Provide the [x, y] coordinate of the cell's center where the given text is located.  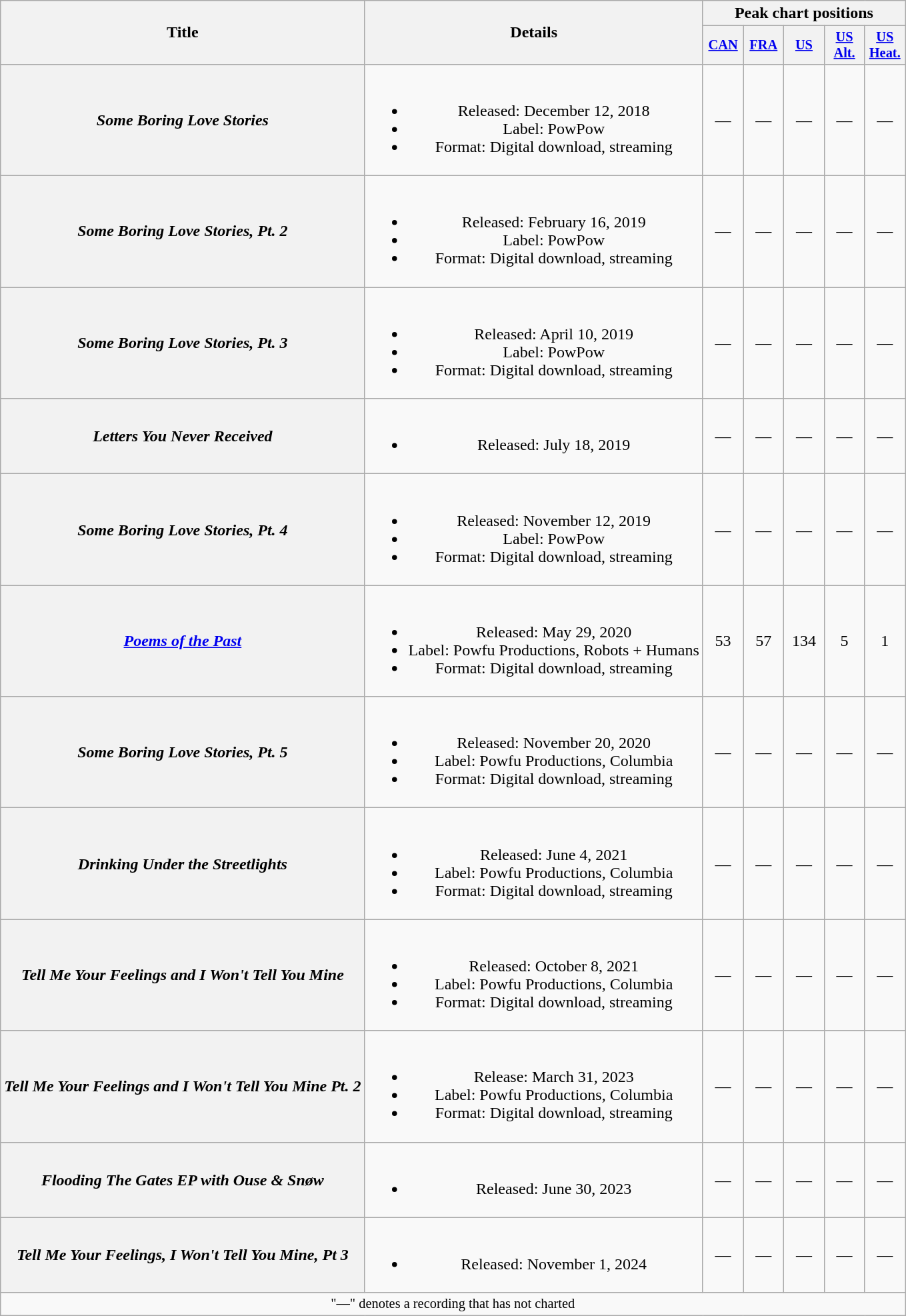
Released: February 16, 2019Label: PowPowFormat: Digital download, streaming [533, 232]
Released: October 8, 2021Label: Powfu Productions, ColumbiaFormat: Digital download, streaming [533, 975]
Tell Me Your Feelings and I Won't Tell You Mine [183, 975]
Released: November 12, 2019Label: PowPowFormat: Digital download, streaming [533, 529]
53 [723, 641]
Released: July 18, 2019 [533, 436]
FRA [764, 45]
Tell Me Your Feelings, I Won't Tell You Mine, Pt 3 [183, 1255]
Released: December 12, 2018Label: PowPowFormat: Digital download, streaming [533, 120]
Poems of the Past [183, 641]
Released: May 29, 2020Label: Powfu Productions, Robots + HumansFormat: Digital download, streaming [533, 641]
Released: November 1, 2024 [533, 1255]
Some Boring Love Stories [183, 120]
Flooding The Gates EP with Ouse & Snøw [183, 1180]
USHeat. [885, 45]
Some Boring Love Stories, Pt. 5 [183, 752]
Title [183, 33]
134 [804, 641]
57 [764, 641]
Some Boring Love Stories, Pt. 2 [183, 232]
USAlt. [844, 45]
Details [533, 33]
"—" denotes a recording that has not charted [453, 1304]
CAN [723, 45]
1 [885, 641]
Released: April 10, 2019Label: PowPowFormat: Digital download, streaming [533, 343]
Released: June 30, 2023 [533, 1180]
Some Boring Love Stories, Pt. 4 [183, 529]
Tell Me Your Feelings and I Won't Tell You Mine Pt. 2 [183, 1087]
Release: March 31, 2023Label: Powfu Productions, ColumbiaFormat: Digital download, streaming [533, 1087]
Released: November 20, 2020Label: Powfu Productions, ColumbiaFormat: Digital download, streaming [533, 752]
Drinking Under the Streetlights [183, 864]
Some Boring Love Stories, Pt. 3 [183, 343]
Letters You Never Received [183, 436]
US [804, 45]
Released: June 4, 2021Label: Powfu Productions, ColumbiaFormat: Digital download, streaming [533, 864]
5 [844, 641]
Peak chart positions [804, 13]
